Return [X, Y] of the center of cell containing provided text 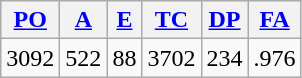
3702 [172, 58]
3092 [30, 58]
DP [224, 20]
TC [172, 20]
A [84, 20]
88 [124, 58]
FA [274, 20]
522 [84, 58]
E [124, 20]
PO [30, 20]
.976 [274, 58]
234 [224, 58]
